Detect which cell encompasses the target text, then output its [X, Y] center coordinate. 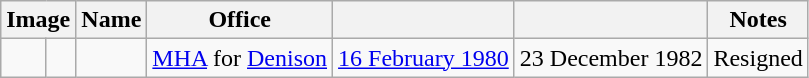
Office [240, 20]
Resigned [758, 58]
16 February 1980 [424, 58]
Notes [758, 20]
Name [112, 20]
23 December 1982 [611, 58]
Image [38, 20]
MHA for Denison [240, 58]
